Find where the given text appears and provide that cell's center as [x, y] coordinate. 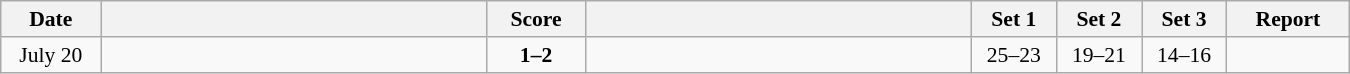
Set 3 [1184, 19]
19–21 [1098, 55]
Set 2 [1098, 19]
Score [536, 19]
July 20 [51, 55]
1–2 [536, 55]
Report [1288, 19]
Date [51, 19]
14–16 [1184, 55]
Set 1 [1014, 19]
25–23 [1014, 55]
